Provide the [X, Y] coordinate of the cell's center where the given text is located.  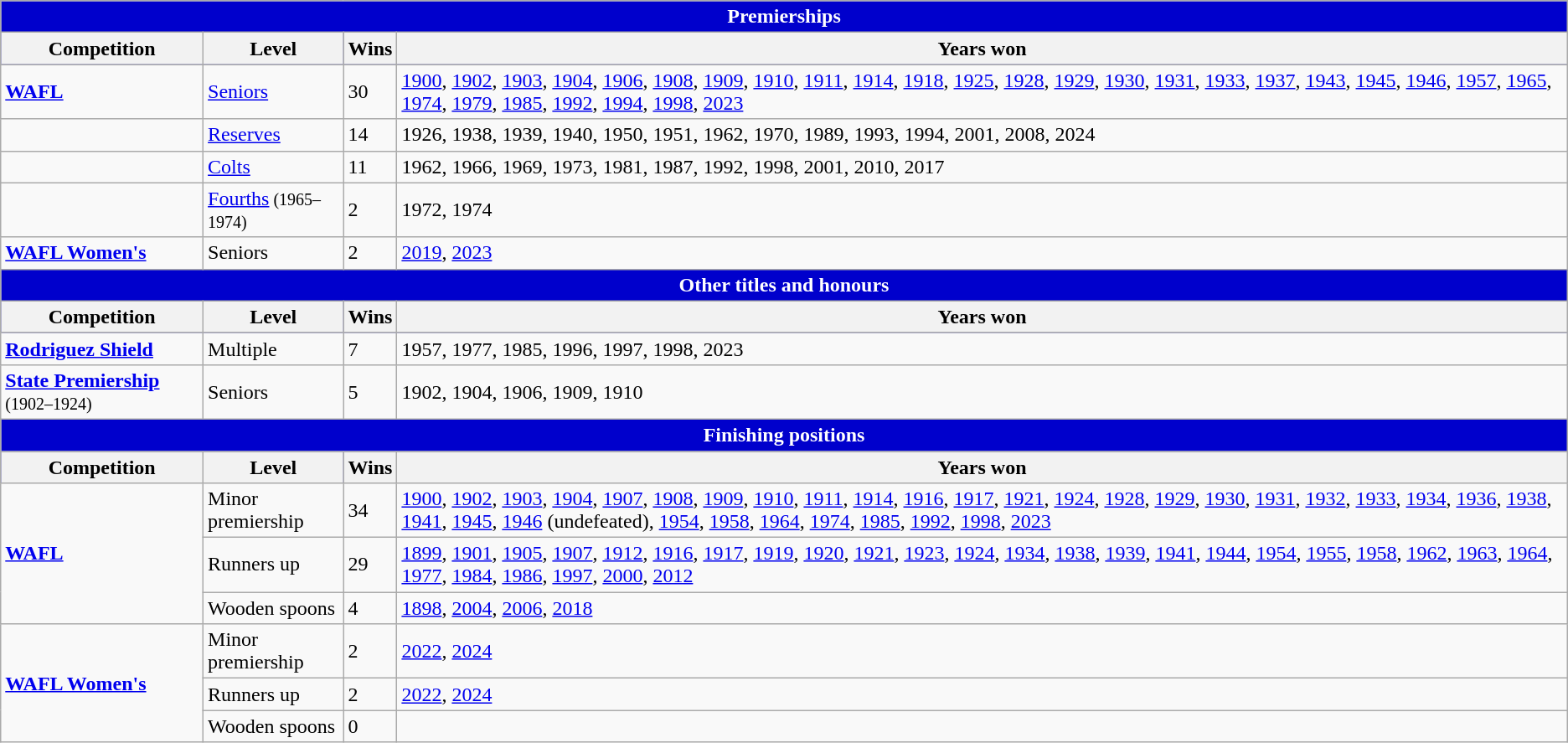
5 [370, 392]
Colts [273, 167]
Other titles and honours [784, 285]
7 [370, 348]
Premierships [784, 17]
1957, 1977, 1985, 1996, 1997, 1998, 2023 [982, 348]
29 [370, 565]
1902, 1904, 1906, 1909, 1910 [982, 392]
1962, 1966, 1969, 1973, 1981, 1987, 1992, 1998, 2001, 2010, 2017 [982, 167]
Multiple [273, 348]
Reserves [273, 135]
14 [370, 135]
Finishing positions [784, 435]
34 [370, 511]
1898, 2004, 2006, 2018 [982, 608]
4 [370, 608]
1972, 1974 [982, 209]
Fourths (1965–1974) [273, 209]
30 [370, 92]
0 [370, 726]
1926, 1938, 1939, 1940, 1950, 1951, 1962, 1970, 1989, 1993, 1994, 2001, 2008, 2024 [982, 135]
State Premiership (1902–1924) [102, 392]
11 [370, 167]
2019, 2023 [982, 253]
Rodriguez Shield [102, 348]
